For the text-containing cell, return its midpoint in (X, Y) coordinate format. 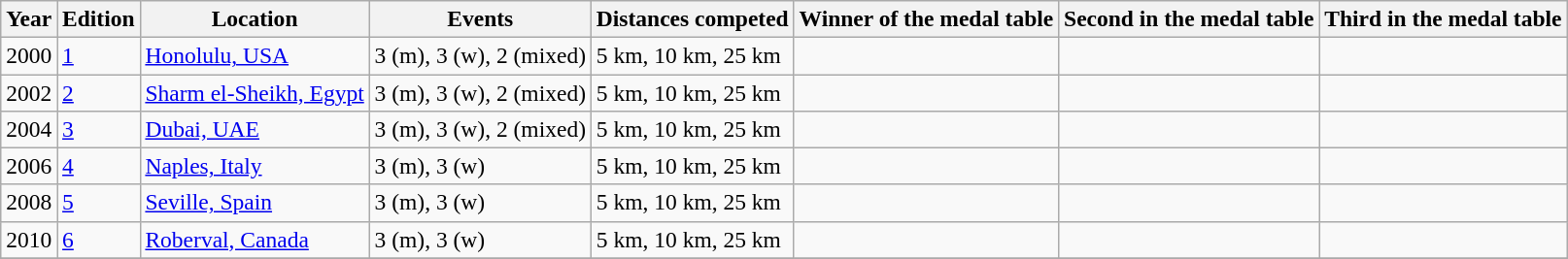
6 (99, 240)
1 (99, 55)
2010 (29, 240)
Third in the medal table (1444, 18)
Distances competed (692, 18)
Honolulu, USA (255, 55)
Second in the medal table (1189, 18)
5 (99, 203)
Roberval, Canada (255, 240)
2000 (29, 55)
Sharm el-Sheikh, Egypt (255, 92)
Naples, Italy (255, 166)
Year (29, 18)
2008 (29, 203)
2006 (29, 166)
2004 (29, 129)
Dubai, UAE (255, 129)
Events (480, 18)
Edition (99, 18)
Winner of the medal table (927, 18)
2 (99, 92)
Location (255, 18)
2002 (29, 92)
4 (99, 166)
3 (99, 129)
Seville, Spain (255, 203)
